Capture the cell that displays the provided text and extract its (x, y) central coordinate. 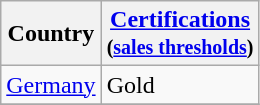
Country (51, 34)
Germany (51, 85)
Gold (180, 85)
Certifications(sales thresholds) (180, 34)
